Detect which cell encompasses the target text, then output its [X, Y] center coordinate. 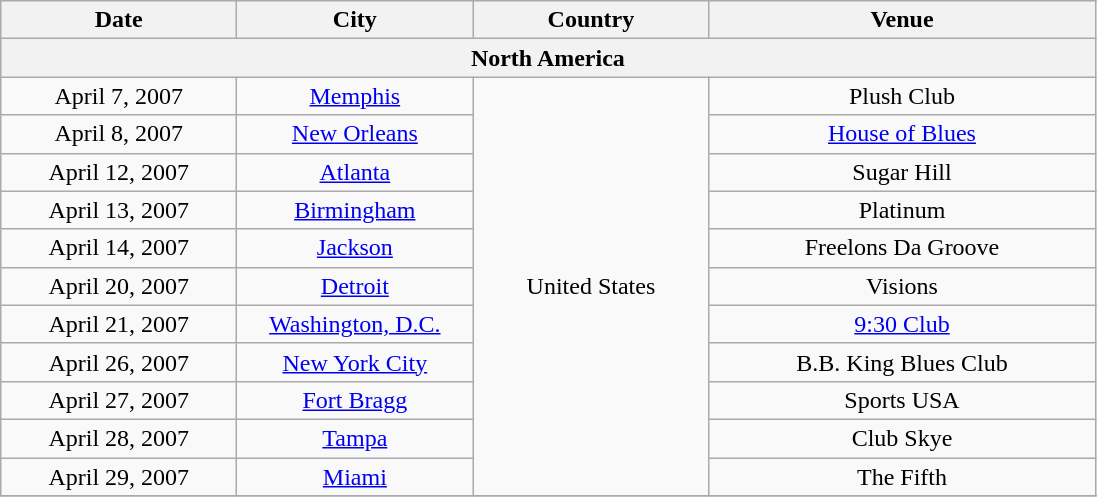
Sugar Hill [902, 172]
April 12, 2007 [119, 172]
Club Skye [902, 438]
Birmingham [355, 210]
Date [119, 20]
Jackson [355, 248]
The Fifth [902, 477]
Miami [355, 477]
North America [548, 58]
Freelons Da Groove [902, 248]
Venue [902, 20]
April 28, 2007 [119, 438]
B.B. King Blues Club [902, 362]
New York City [355, 362]
April 29, 2007 [119, 477]
Country [591, 20]
Plush Club [902, 96]
City [355, 20]
Platinum [902, 210]
Washington, D.C. [355, 324]
9:30 Club [902, 324]
April 13, 2007 [119, 210]
Sports USA [902, 400]
United States [591, 286]
Tampa [355, 438]
House of Blues [902, 134]
April 8, 2007 [119, 134]
April 20, 2007 [119, 286]
April 27, 2007 [119, 400]
New Orleans [355, 134]
April 7, 2007 [119, 96]
April 14, 2007 [119, 248]
Memphis [355, 96]
April 21, 2007 [119, 324]
Visions [902, 286]
Fort Bragg [355, 400]
Atlanta [355, 172]
Detroit [355, 286]
April 26, 2007 [119, 362]
